Determine the (X, Y) coordinate at the center of the cell enclosing the given text.  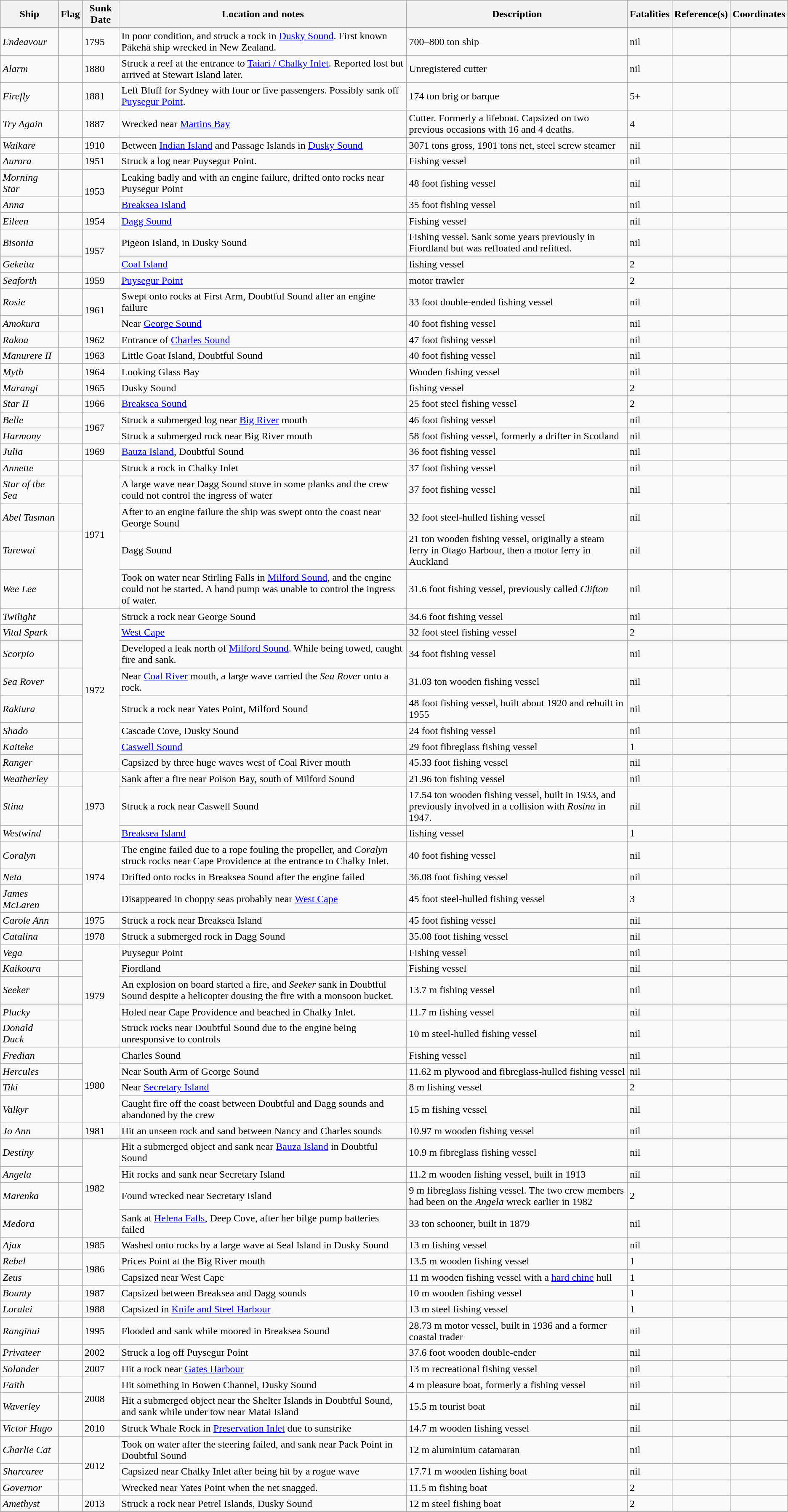
Struck a submerged log near Big River mouth (263, 420)
Struck a log near Puysegur Point. (263, 161)
Near George Sound (263, 324)
Fiordland (263, 969)
Hit a submerged object near the Shelter Islands in Doubtful Sound, and sank while under tow near Matai Island (263, 1407)
Ranginui (29, 1331)
Breaksea Sound (263, 404)
Unregistered cutter (517, 69)
2012 (101, 1466)
Amokura (29, 324)
1972 (101, 689)
17.54 ton wooden fishing vessel, built in 1933, and previously involved in a collision with Rosina in 1947. (517, 806)
32 foot steel-hulled fishing vessel (517, 517)
Cascade Cove, Dusky Sound (263, 731)
1985 (101, 1245)
47 foot fishing vessel (517, 340)
Eileen (29, 221)
15 m fishing vessel (517, 1109)
Privateer (29, 1353)
Between Indian Island and Passage Islands in Dusky Sound (263, 145)
Westwind (29, 833)
Twilight (29, 616)
Description (517, 14)
Shado (29, 731)
Anna (29, 205)
Sunk Date (101, 14)
Holed near Cape Providence and beached in Chalky Inlet. (263, 1012)
11.62 m plywood and fibreglass-hulled fishing vessel (517, 1071)
Struck a rock near Yates Point, Milford Sound (263, 709)
174 ton brig or barque (517, 96)
Coralyn (29, 855)
Capsized by three huge waves west of Coal River mouth (263, 763)
1887 (101, 124)
motor trawler (517, 280)
1881 (101, 96)
Plucky (29, 1012)
Charlie Cat (29, 1450)
James McLaren (29, 899)
Struck a rock near George Sound (263, 616)
11.7 m fishing vessel (517, 1012)
Tarewai (29, 550)
1961 (101, 310)
1965 (101, 388)
33 foot double-ended fishing vessel (517, 302)
Kaikoura (29, 969)
1971 (101, 534)
34 foot fishing vessel (517, 654)
Flooded and sank while moored in Breaksea Sound (263, 1331)
1964 (101, 372)
Caught fire off the coast between Doubtful and Dagg sounds and abandoned by the crew (263, 1109)
Gekeita (29, 264)
Little Goat Island, Doubtful Sound (263, 356)
28.73 m motor vessel, built in 1936 and a former coastal trader (517, 1331)
Rosie (29, 302)
700–800 ton ship (517, 41)
Solander (29, 1369)
Seaforth (29, 280)
17.71 m wooden fishing boat (517, 1472)
Amethyst (29, 1504)
Rakiura (29, 709)
Waikare (29, 145)
Struck a reef at the entrance to Taiari / Chalky Inlet. Reported lost but arrived at Stewart Island later. (263, 69)
13.5 m wooden fishing vessel (517, 1261)
48 foot fishing vessel (517, 183)
Hit rocks and sank near Secretary Island (263, 1174)
Marenka (29, 1196)
Wooden fishing vessel (517, 372)
8 m fishing vessel (517, 1087)
24 foot fishing vessel (517, 731)
Fredian (29, 1055)
1910 (101, 145)
15.5 m tourist boat (517, 1407)
1795 (101, 41)
36 foot fishing vessel (517, 452)
Firefly (29, 96)
Struck a rock near Petrel Islands, Dusky Sound (263, 1504)
25 foot steel fishing vessel (517, 404)
Wrecked near Yates Point when the net snagged. (263, 1488)
Sharcaree (29, 1472)
36.08 foot fishing vessel (517, 877)
Struck Whale Rock in Preservation Inlet due to sunstrike (263, 1428)
Waverley (29, 1407)
1978 (101, 936)
Ranger (29, 763)
11.5 m fishing boat (517, 1488)
1969 (101, 452)
Vital Spark (29, 633)
32 foot steel fishing vessel (517, 633)
Kaiteke (29, 747)
Aurora (29, 161)
Julia (29, 452)
Victor Hugo (29, 1428)
Near Secretary Island (263, 1087)
Took on water near Stirling Falls in Milford Sound, and the engine could not be started. A hand pump was unable to control the ingress of water. (263, 589)
Medora (29, 1223)
Leaking badly and with an engine failure, drifted onto rocks near Puysegur Point (263, 183)
Pigeon Island, in Dusky Sound (263, 243)
Tiki (29, 1087)
2007 (101, 1369)
The engine failed due to a rope fouling the propeller, and Coralyn struck rocks near Cape Providence at the entrance to Chalky Inlet. (263, 855)
Governor (29, 1488)
Coordinates (759, 14)
1995 (101, 1331)
Near South Arm of George Sound (263, 1071)
46 foot fishing vessel (517, 420)
Faith (29, 1385)
Capsized near West Cape (263, 1277)
Struck a submerged rock in Dagg Sound (263, 936)
10 m wooden fishing vessel (517, 1293)
West Cape (263, 633)
Hit a rock near Gates Harbour (263, 1369)
2008 (101, 1398)
Rebel (29, 1261)
1979 (101, 996)
1973 (101, 806)
1975 (101, 920)
45 foot steel-hulled fishing vessel (517, 899)
1987 (101, 1293)
45 foot fishing vessel (517, 920)
45.33 foot fishing vessel (517, 763)
1986 (101, 1269)
Coal Island (263, 264)
Try Again (29, 124)
Looking Glass Bay (263, 372)
Charles Sound (263, 1055)
Hit something in Bowen Channel, Dusky Sound (263, 1385)
1953 (101, 191)
Star of the Sea (29, 489)
Hit a submerged object and sank near Bauza Island in Doubtful Sound (263, 1152)
33 ton schooner, built in 1879 (517, 1223)
29 foot fibreglass fishing vessel (517, 747)
3071 tons gross, 1901 tons net, steel screw steamer (517, 145)
Star II (29, 404)
Scorpio (29, 654)
12 m steel fishing boat (517, 1504)
31.03 ton wooden fishing vessel (517, 681)
Struck a log off Puysegur Point (263, 1353)
2002 (101, 1353)
13 m steel fishing vessel (517, 1309)
Bauza Island, Doubtful Sound (263, 452)
5+ (650, 96)
3 (650, 899)
1954 (101, 221)
Seeker (29, 991)
Struck a rock near Caswell Sound (263, 806)
Loralei (29, 1309)
Sank after a fire near Poison Bay, south of Milford Sound (263, 779)
31.6 foot fishing vessel, previously called Clifton (517, 589)
35.08 foot fishing vessel (517, 936)
Dusky Sound (263, 388)
Bisonia (29, 243)
58 foot fishing vessel, formerly a drifter in Scotland (517, 436)
Sank at Helena Falls, Deep Cove, after her bilge pump batteries failed (263, 1223)
Capsized near Chalky Inlet after being hit by a rogue wave (263, 1472)
2010 (101, 1428)
1981 (101, 1131)
Fishing vessel. Sank some years previously in Fiordland but was refloated and refitted. (517, 243)
Destiny (29, 1152)
Angela (29, 1174)
Manurere II (29, 356)
A large wave near Dagg Sound stove in some planks and the crew could not control the ingress of water (263, 489)
4 (650, 124)
13 m fishing vessel (517, 1245)
Morning Star (29, 183)
Vega (29, 952)
14.7 m wooden fishing vessel (517, 1428)
Prices Point at the Big River mouth (263, 1261)
Drifted onto rocks in Breaksea Sound after the engine failed (263, 877)
21 ton wooden fishing vessel, originally a steam ferry in Otago Harbour, then a motor ferry in Auckland (517, 550)
Entrance of Charles Sound (263, 340)
Disappeared in choppy seas probably near West Cape (263, 899)
4 m pleasure boat, formerly a fishing vessel (517, 1385)
Left Bluff for Sydney with four or five passengers. Possibly sank off Puysegur Point. (263, 96)
Alarm (29, 69)
Developed a leak north of Milford Sound. While being towed, caught fire and sank. (263, 654)
Struck rocks near Doubtful Sound due to the engine being unresponsive to controls (263, 1034)
1967 (101, 428)
35 foot fishing vessel (517, 205)
Abel Tasman (29, 517)
An explosion on board started a fire, and Seeker sank in Doubtful Sound despite a helicopter dousing the fire with a monsoon bucket. (263, 991)
Donald Duck (29, 1034)
10.9 m fibreglass fishing vessel (517, 1152)
Struck a submerged rock near Big River mouth (263, 436)
Struck a rock near Breaksea Island (263, 920)
2013 (101, 1504)
In poor condition, and struck a rock in Dusky Sound. First known Pākehā ship wrecked in New Zealand. (263, 41)
Zeus (29, 1277)
Ajax (29, 1245)
Harmony (29, 436)
Endeavour (29, 41)
1959 (101, 280)
Near Coal River mouth, a large wave carried the Sea Rover onto a rock. (263, 681)
1974 (101, 877)
37.6 foot wooden double-ender (517, 1353)
Washed onto rocks by a large wave at Seal Island in Dusky Sound (263, 1245)
1880 (101, 69)
10 m steel-hulled fishing vessel (517, 1034)
Wee Lee (29, 589)
Annette (29, 468)
1963 (101, 356)
48 foot fishing vessel, built about 1920 and rebuilt in 1955 (517, 709)
Capsized in Knife and Steel Harbour (263, 1309)
Catalina (29, 936)
Struck a rock in Chalky Inlet (263, 468)
Location and notes (263, 14)
10.97 m wooden fishing vessel (517, 1131)
1957 (101, 250)
Jo Ann (29, 1131)
Stina (29, 806)
Ship (29, 14)
Took on water after the steering failed, and sank near Pack Point in Doubtful Sound (263, 1450)
12 m aluminium catamaran (517, 1450)
Hercules (29, 1071)
After to an engine failure the ship was swept onto the coast near George Sound (263, 517)
9 m fibreglass fishing vessel. The two crew members had been on the Angela wreck earlier in 1982 (517, 1196)
Cutter. Formerly a lifeboat. Capsized on two previous occasions with 16 and 4 deaths. (517, 124)
21.96 ton fishing vessel (517, 779)
Found wrecked near Secretary Island (263, 1196)
Belle (29, 420)
Caswell Sound (263, 747)
Capsized between Breaksea and Dagg sounds (263, 1293)
1982 (101, 1188)
Valkyr (29, 1109)
Weatherley (29, 779)
Carole Ann (29, 920)
1966 (101, 404)
1988 (101, 1309)
13.7 m fishing vessel (517, 991)
Rakoa (29, 340)
Marangi (29, 388)
1962 (101, 340)
11 m wooden fishing vessel with a hard chine hull (517, 1277)
Wrecked near Martins Bay (263, 124)
11.2 m wooden fishing vessel, built in 1913 (517, 1174)
Bounty (29, 1293)
Hit an unseen rock and sand between Nancy and Charles sounds (263, 1131)
Flag (70, 14)
Neta (29, 877)
Fatalities (650, 14)
34.6 foot fishing vessel (517, 616)
Sea Rover (29, 681)
Swept onto rocks at First Arm, Doubtful Sound after an engine failure (263, 302)
1951 (101, 161)
Myth (29, 372)
13 m recreational fishing vessel (517, 1369)
1980 (101, 1085)
Reference(s) (701, 14)
